Provide the (X, Y) coordinate of the cell's center where the given text is located.  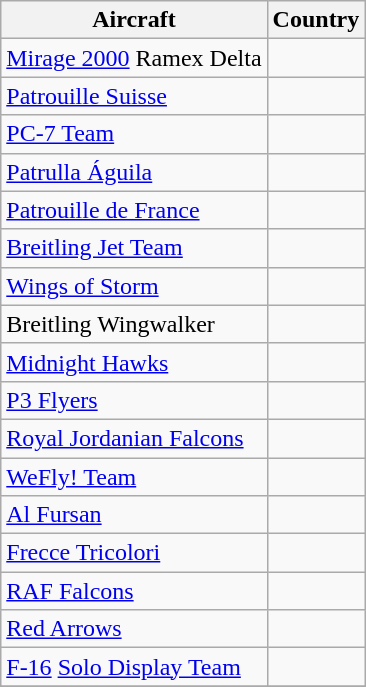
Patrouille Suisse (134, 96)
WeFly! Team (134, 477)
Country (316, 20)
Breitling Jet Team (134, 248)
PC-7 Team (134, 134)
Red Arrows (134, 629)
Patrouille de France (134, 210)
Al Fursan (134, 515)
Mirage 2000 Ramex Delta (134, 58)
Wings of Storm (134, 286)
Patrulla Águila (134, 172)
Midnight Hawks (134, 362)
Breitling Wingwalker (134, 324)
Frecce Tricolori (134, 553)
Aircraft (134, 20)
P3 Flyers (134, 400)
RAF Falcons (134, 591)
F-16 Solo Display Team (134, 667)
Royal Jordanian Falcons (134, 438)
